Return (X, Y) of the center of cell containing provided text 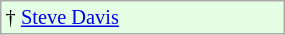
† Steve Davis (142, 17)
